Detect which cell encompasses the target text, then output its (x, y) center coordinate. 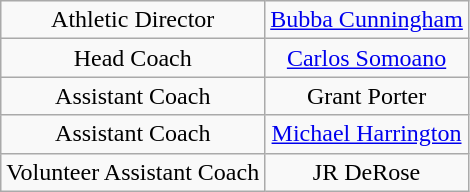
Athletic Director (133, 20)
JR DeRose (367, 172)
Michael Harrington (367, 134)
Bubba Cunningham (367, 20)
Grant Porter (367, 96)
Head Coach (133, 58)
Carlos Somoano (367, 58)
Volunteer Assistant Coach (133, 172)
